Determine the (X, Y) coordinate at the center of the cell enclosing the given text.  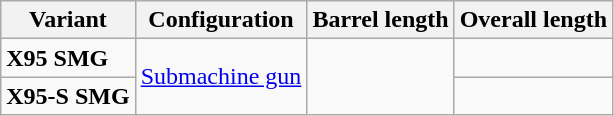
Variant (68, 20)
Overall length (533, 20)
Submachine gun (221, 77)
Configuration (221, 20)
X95 SMG (68, 58)
Barrel length (380, 20)
X95-S SMG (68, 96)
